Return the [X, Y] coordinate for the center point of the cell that contains the specified text.  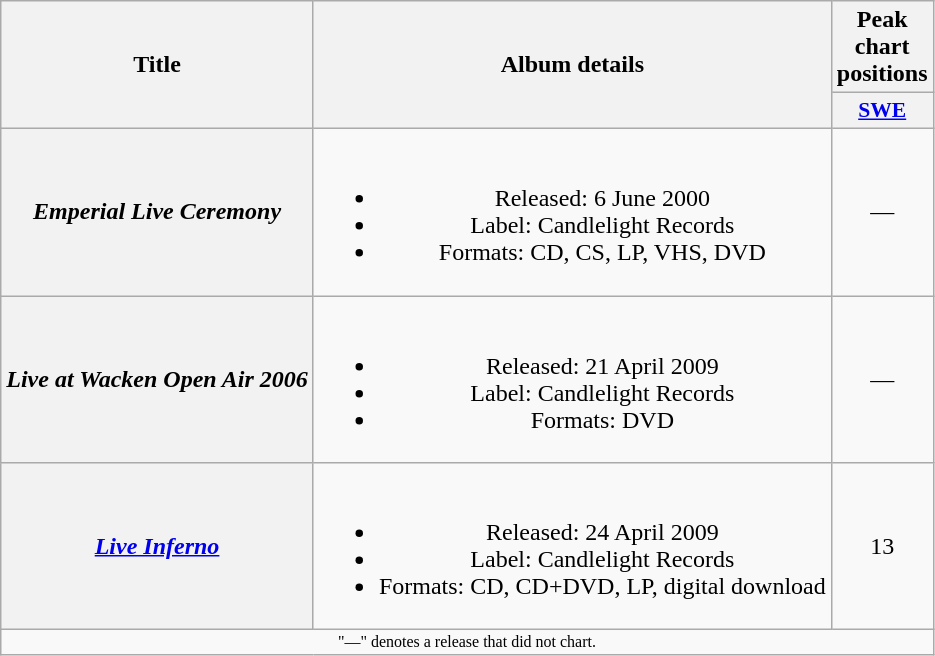
SWE [882, 111]
13 [882, 546]
Peak chart positions [882, 47]
Emperial Live Ceremony [158, 212]
Released: 6 June 2000Label: Candlelight RecordsFormats: CD, CS, LP, VHS, DVD [572, 212]
Album details [572, 65]
Live at Wacken Open Air 2006 [158, 380]
Live Inferno [158, 546]
Released: 24 April 2009Label: Candlelight RecordsFormats: CD, CD+DVD, LP, digital download [572, 546]
"—" denotes a release that did not chart. [467, 642]
Released: 21 April 2009Label: Candlelight RecordsFormats: DVD [572, 380]
Title [158, 65]
